Search for the cell housing the specified text and yield its (X, Y) center coordinate. 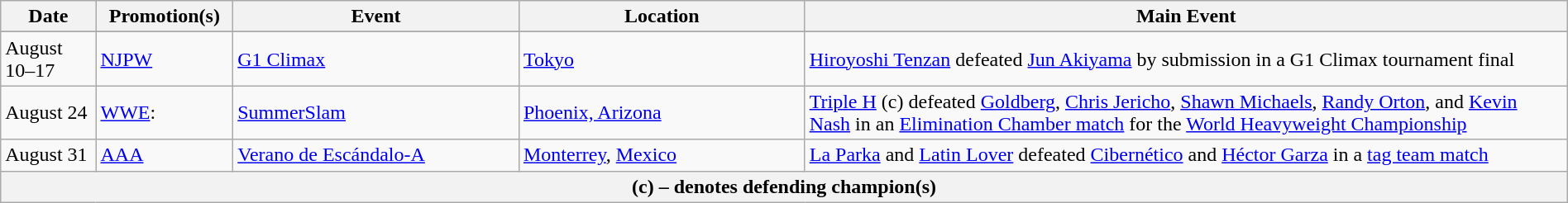
G1 Climax (376, 59)
August 10–17 (48, 59)
AAA (165, 155)
Date (48, 17)
Main Event (1186, 17)
Tokyo (662, 59)
Monterrey, Mexico (662, 155)
NJPW (165, 59)
La Parka and Latin Lover defeated Cibernético and Héctor Garza in a tag team match (1186, 155)
Hiroyoshi Tenzan defeated Jun Akiyama by submission in a G1 Climax tournament final (1186, 59)
(c) – denotes defending champion(s) (784, 186)
WWE: (165, 112)
Event (376, 17)
August 24 (48, 112)
August 31 (48, 155)
Promotion(s) (165, 17)
Location (662, 17)
Phoenix, Arizona (662, 112)
SummerSlam (376, 112)
Verano de Escándalo-A (376, 155)
